Search for the cell housing the specified text and yield its [x, y] center coordinate. 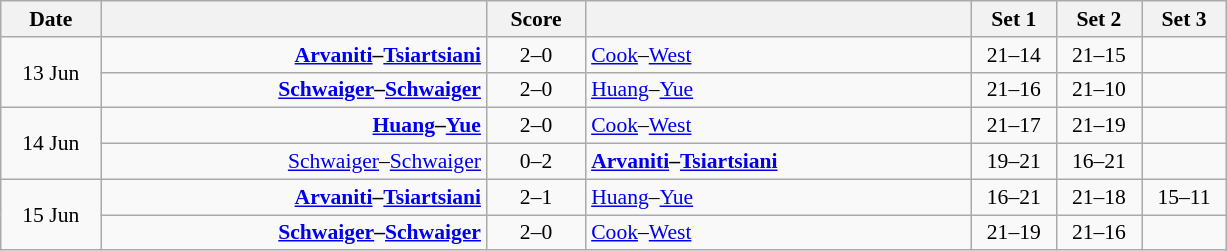
Set 2 [1098, 19]
Set 3 [1184, 19]
Date [51, 19]
0–2 [536, 162]
15 Jun [51, 214]
21–18 [1098, 197]
21–15 [1098, 55]
Set 1 [1014, 19]
19–21 [1014, 162]
2–1 [536, 197]
21–10 [1098, 90]
21–17 [1014, 126]
21–14 [1014, 55]
15–11 [1184, 197]
13 Jun [51, 72]
Score [536, 19]
14 Jun [51, 144]
